Return the (X, Y) coordinate for the center point of the cell that contains the specified text.  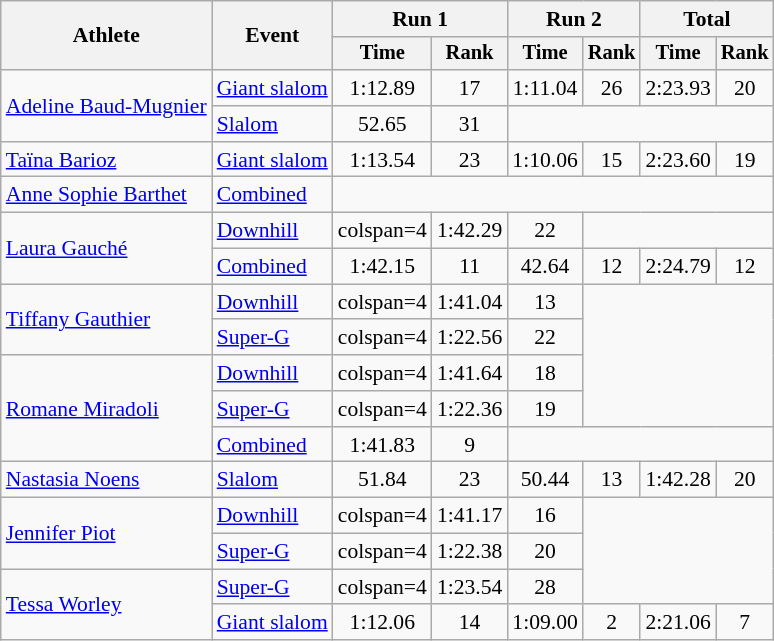
Jennifer Piot (106, 534)
26 (612, 88)
17 (470, 88)
Athlete (106, 36)
52.65 (382, 124)
42.64 (544, 267)
51.84 (382, 480)
Run 2 (574, 19)
Total (706, 19)
1:41.04 (470, 302)
1:22.38 (470, 552)
1:41.17 (470, 516)
1:12.89 (382, 88)
Romane Miradoli (106, 408)
14 (470, 623)
2 (612, 623)
2:23.93 (678, 88)
1:22.36 (470, 409)
7 (745, 623)
28 (544, 587)
1:41.64 (470, 373)
Taïna Barioz (106, 160)
9 (470, 445)
2:21.06 (678, 623)
1:10.06 (544, 160)
18 (544, 373)
16 (544, 516)
1:22.56 (470, 338)
50.44 (544, 480)
Event (272, 36)
1:23.54 (470, 587)
Anne Sophie Barthet (106, 195)
Adeline Baud-Mugnier (106, 106)
Tiffany Gauthier (106, 320)
2:23.60 (678, 160)
Laura Gauché (106, 248)
Run 1 (420, 19)
31 (470, 124)
1:42.28 (678, 480)
Nastasia Noens (106, 480)
2:24.79 (678, 267)
1:09.00 (544, 623)
11 (470, 267)
Tessa Worley (106, 604)
1:42.29 (470, 231)
1:12.06 (382, 623)
1:13.54 (382, 160)
1:11.04 (544, 88)
1:42.15 (382, 267)
1:41.83 (382, 445)
15 (612, 160)
